Provide the (x, y) coordinate of the cell's center where the given text is located.  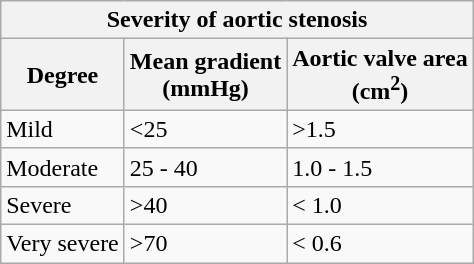
Very severe (63, 244)
Severe (63, 205)
Aortic valve area (cm2) (380, 75)
1.0 - 1.5 (380, 167)
>40 (205, 205)
< 0.6 (380, 244)
>1.5 (380, 129)
25 - 40 (205, 167)
Mean gradient (mmHg) (205, 75)
Severity of aortic stenosis (238, 20)
Moderate (63, 167)
< 1.0 (380, 205)
>70 (205, 244)
<25 (205, 129)
Degree (63, 75)
Mild (63, 129)
